Return [X, Y] of the center of cell containing provided text 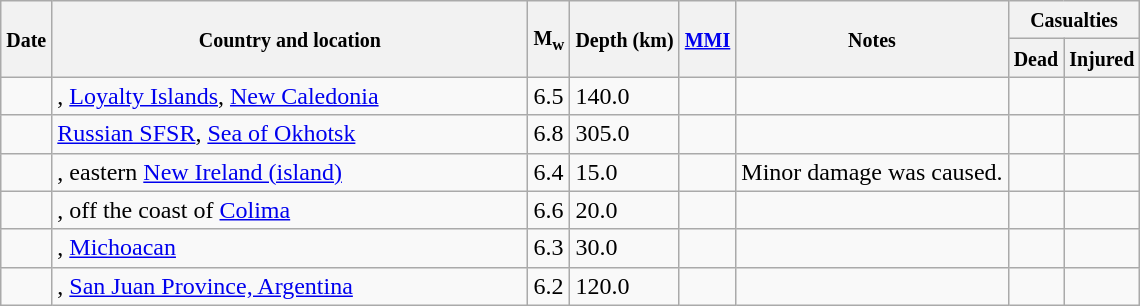
MMI [708, 39]
6.4 [549, 172]
20.0 [624, 210]
Notes [872, 39]
15.0 [624, 172]
Mw [549, 39]
305.0 [624, 134]
Casualties [1074, 20]
6.8 [549, 134]
, eastern New Ireland (island) [290, 172]
140.0 [624, 96]
30.0 [624, 248]
, San Juan Province, Argentina [290, 286]
6.6 [549, 210]
Russian SFSR, Sea of Okhotsk [290, 134]
6.2 [549, 286]
120.0 [624, 286]
, Michoacan [290, 248]
Country and location [290, 39]
Date [26, 39]
6.3 [549, 248]
Depth (km) [624, 39]
, off the coast of Colima [290, 210]
6.5 [549, 96]
, Loyalty Islands, New Caledonia [290, 96]
Minor damage was caused. [872, 172]
Dead [1036, 58]
Injured [1102, 58]
